For the text-containing cell, return its midpoint in [X, Y] coordinate format. 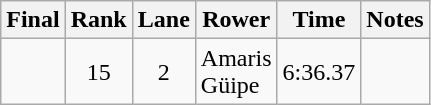
Notes [395, 20]
AmarisGüipe [236, 72]
Rank [98, 20]
6:36.37 [319, 72]
Lane [164, 20]
2 [164, 72]
15 [98, 72]
Rower [236, 20]
Final [33, 20]
Time [319, 20]
